Capture the cell that displays the provided text and extract its (X, Y) central coordinate. 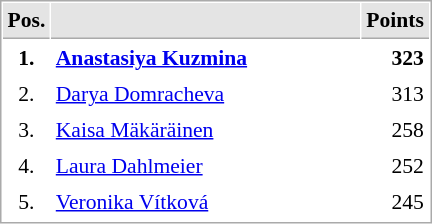
323 (396, 57)
3. (26, 129)
Points (396, 21)
313 (396, 93)
245 (396, 201)
2. (26, 93)
4. (26, 165)
Pos. (26, 21)
252 (396, 165)
1. (26, 57)
Veronika Vítková (206, 201)
258 (396, 129)
Kaisa Mäkäräinen (206, 129)
Laura Dahlmeier (206, 165)
5. (26, 201)
Anastasiya Kuzmina (206, 57)
Darya Domracheva (206, 93)
